Capture the cell that displays the provided text and extract its (X, Y) central coordinate. 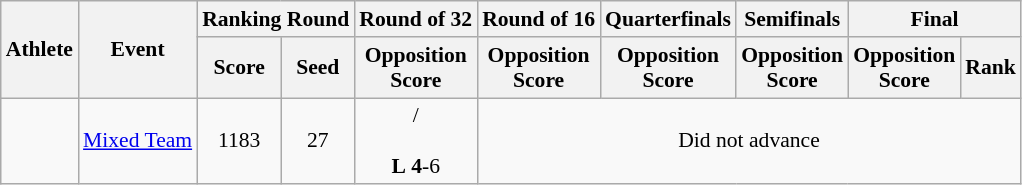
Rank (990, 68)
Ranking Round (276, 19)
Did not advance (749, 142)
Round of 32 (416, 19)
/ L 4-6 (416, 142)
Semifinals (792, 19)
Seed (318, 68)
Round of 16 (538, 19)
Quarterfinals (668, 19)
Score (239, 68)
27 (318, 142)
Event (138, 50)
Final (934, 19)
Mixed Team (138, 142)
Athlete (40, 50)
1183 (239, 142)
